Search for the cell housing the specified text and yield its (x, y) center coordinate. 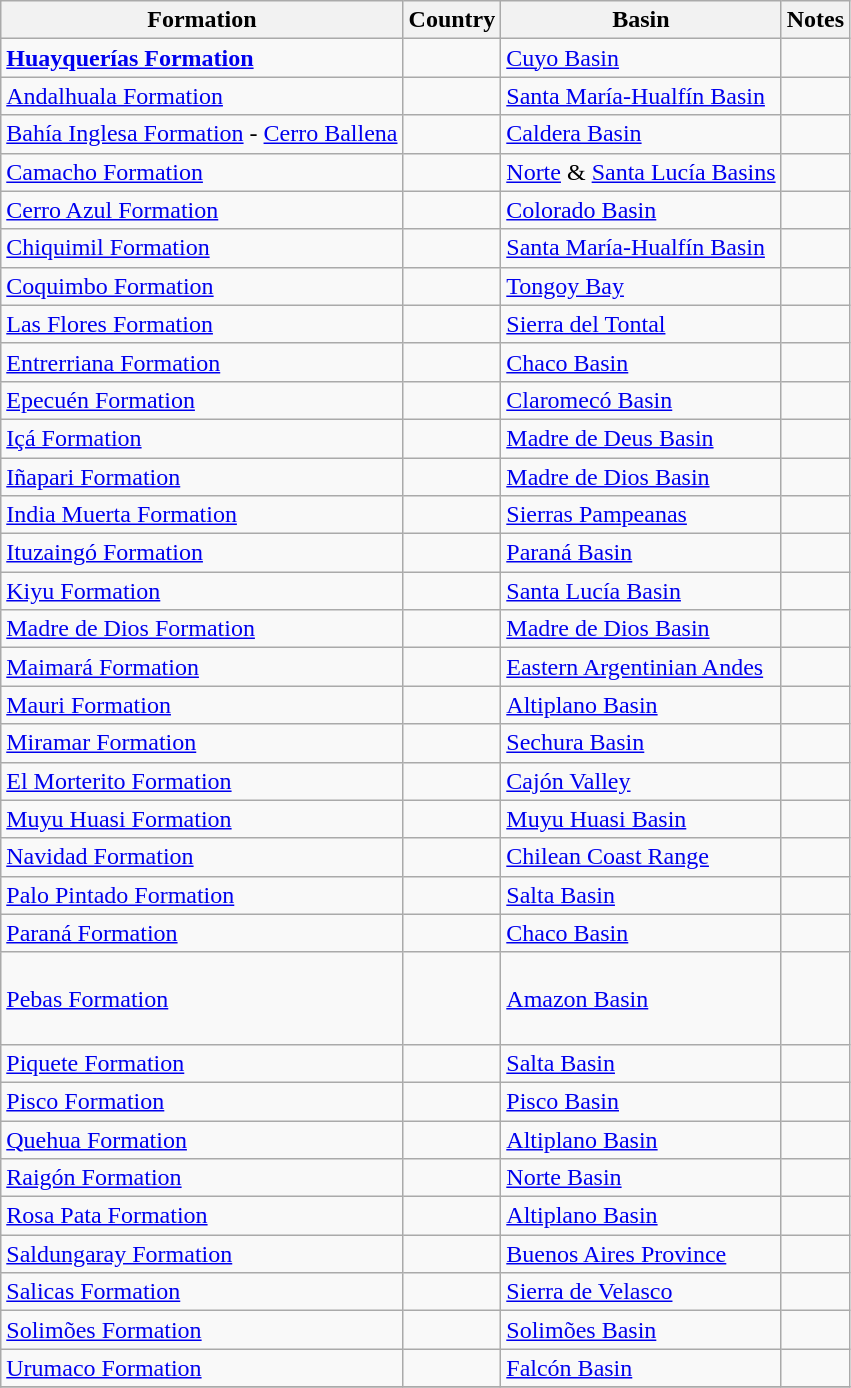
Andalhuala Formation (202, 96)
Iñapari Formation (202, 477)
Muyu Huasi Basin (641, 819)
Basin (641, 20)
Muyu Huasi Formation (202, 819)
Buenos Aires Province (641, 1254)
Madre de Deus Basin (641, 438)
Norte Basin (641, 1178)
Pisco Basin (641, 1101)
Maimará Formation (202, 667)
Santa Lucía Basin (641, 591)
Palo Pintado Formation (202, 895)
Caldera Basin (641, 134)
Claromecó Basin (641, 400)
Solimões Formation (202, 1330)
Coquimbo Formation (202, 286)
Kiyu Formation (202, 591)
Paraná Formation (202, 933)
Cuyo Basin (641, 58)
Miramar Formation (202, 743)
Falcón Basin (641, 1368)
Entrerriana Formation (202, 362)
Formation (202, 20)
Pisco Formation (202, 1101)
Cerro Azul Formation (202, 210)
Epecuén Formation (202, 400)
Madre de Dios Formation (202, 629)
Sierra del Tontal (641, 324)
Piquete Formation (202, 1063)
Salicas Formation (202, 1292)
Tongoy Bay (641, 286)
Country (452, 20)
Rosa Pata Formation (202, 1216)
Urumaco Formation (202, 1368)
Amazon Basin (641, 998)
Raigón Formation (202, 1178)
Paraná Basin (641, 553)
Eastern Argentinian Andes (641, 667)
Sierras Pampeanas (641, 515)
Chiquimil Formation (202, 248)
Saldungaray Formation (202, 1254)
El Morterito Formation (202, 781)
Cajón Valley (641, 781)
Içá Formation (202, 438)
Las Flores Formation (202, 324)
Pebas Formation (202, 998)
Notes (815, 20)
Solimões Basin (641, 1330)
Camacho Formation (202, 172)
Navidad Formation (202, 857)
India Muerta Formation (202, 515)
Sierra de Velasco (641, 1292)
Colorado Basin (641, 210)
Huayquerías Formation (202, 58)
Quehua Formation (202, 1139)
Chilean Coast Range (641, 857)
Mauri Formation (202, 705)
Ituzaingó Formation (202, 553)
Bahía Inglesa Formation - Cerro Ballena (202, 134)
Sechura Basin (641, 743)
Norte & Santa Lucía Basins (641, 172)
